Search for the cell housing the specified text and yield its [X, Y] center coordinate. 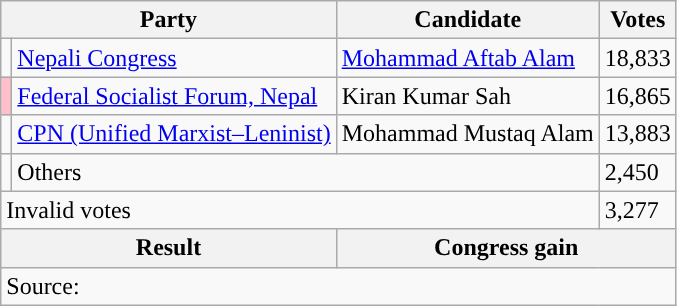
Federal Socialist Forum, Nepal [174, 96]
Candidate [468, 20]
Others [306, 172]
Votes [638, 20]
Mohammad Mustaq Alam [468, 134]
Source: [339, 286]
3,277 [638, 210]
13,883 [638, 134]
18,833 [638, 58]
Mohammad Aftab Alam [468, 58]
Invalid votes [300, 210]
16,865 [638, 96]
Nepali Congress [174, 58]
Result [168, 248]
CPN (Unified Marxist–Leninist) [174, 134]
2,450 [638, 172]
Party [168, 20]
Kiran Kumar Sah [468, 96]
Congress gain [506, 248]
